Scan for the cell matching the given text and deliver its (X, Y) coordinate at center. 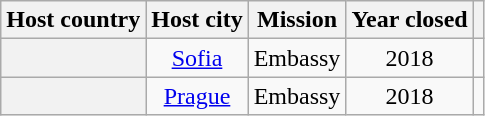
Year closed (410, 20)
Host city (197, 20)
Host country (74, 20)
Prague (197, 96)
Sofia (197, 58)
Mission (297, 20)
